For the text-containing cell, return its midpoint in [X, Y] coordinate format. 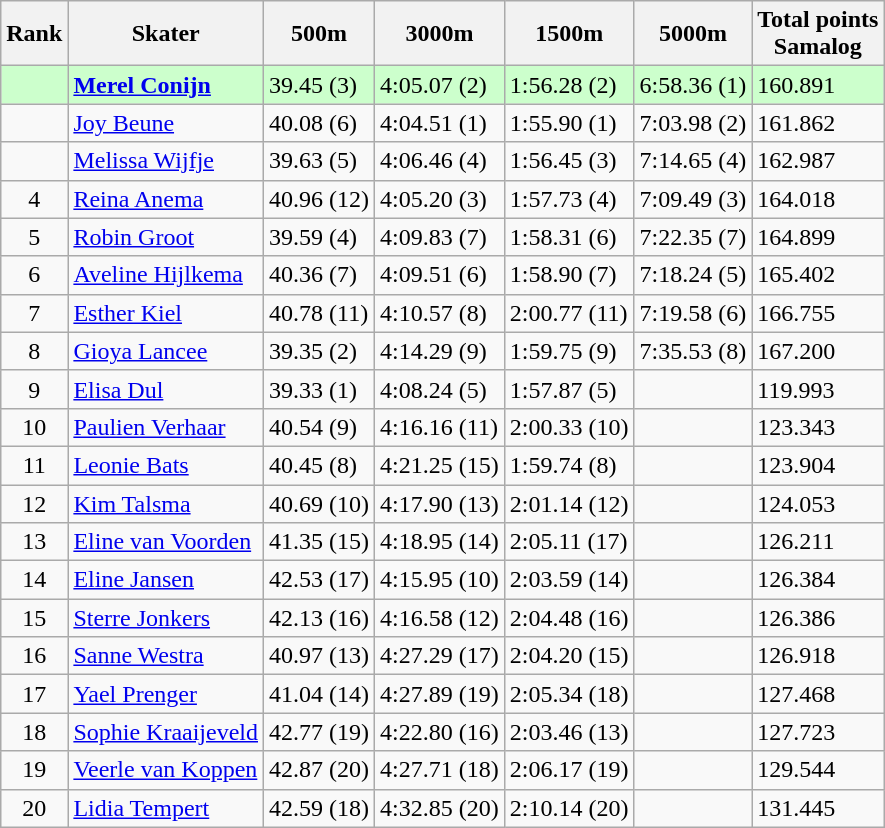
1:58.90 (7) [569, 275]
Eline Jansen [166, 580]
4:06.46 (4) [440, 161]
165.402 [818, 275]
1:55.90 (1) [569, 123]
40.69 (10) [320, 503]
119.993 [818, 389]
5000m [693, 34]
131.445 [818, 808]
39.45 (3) [320, 85]
7:14.65 (4) [693, 161]
4:09.51 (6) [440, 275]
Elisa Dul [166, 389]
2:06.17 (19) [569, 770]
4:14.29 (9) [440, 351]
1:56.28 (2) [569, 85]
4:15.95 (10) [440, 580]
5 [34, 237]
166.755 [818, 313]
15 [34, 618]
18 [34, 732]
162.987 [818, 161]
Gioya Lancee [166, 351]
1:57.87 (5) [569, 389]
16 [34, 656]
12 [34, 503]
39.35 (2) [320, 351]
7:09.49 (3) [693, 199]
4:27.71 (18) [440, 770]
Veerle van Koppen [166, 770]
1500m [569, 34]
4:22.80 (16) [440, 732]
Eline van Voorden [166, 542]
4:10.57 (8) [440, 313]
14 [34, 580]
4:27.29 (17) [440, 656]
7:35.53 (8) [693, 351]
124.053 [818, 503]
123.343 [818, 427]
Total points Samalog [818, 34]
164.018 [818, 199]
Sophie Kraaijeveld [166, 732]
7:22.35 (7) [693, 237]
42.53 (17) [320, 580]
4:17.90 (13) [440, 503]
127.723 [818, 732]
500m [320, 34]
40.36 (7) [320, 275]
40.45 (8) [320, 465]
4:21.25 (15) [440, 465]
2:03.59 (14) [569, 580]
127.468 [818, 694]
2:05.34 (18) [569, 694]
20 [34, 808]
Paulien Verhaar [166, 427]
7:18.24 (5) [693, 275]
39.33 (1) [320, 389]
1:59.74 (8) [569, 465]
Rank [34, 34]
19 [34, 770]
Aveline Hijlkema [166, 275]
13 [34, 542]
4:27.89 (19) [440, 694]
11 [34, 465]
Sanne Westra [166, 656]
39.59 (4) [320, 237]
2:05.11 (17) [569, 542]
4:16.58 (12) [440, 618]
39.63 (5) [320, 161]
2:00.77 (11) [569, 313]
4:16.16 (11) [440, 427]
Esther Kiel [166, 313]
Robin Groot [166, 237]
42.77 (19) [320, 732]
3000m [440, 34]
8 [34, 351]
161.862 [818, 123]
42.13 (16) [320, 618]
1:56.45 (3) [569, 161]
40.54 (9) [320, 427]
42.87 (20) [320, 770]
2:01.14 (12) [569, 503]
2:04.20 (15) [569, 656]
126.384 [818, 580]
6 [34, 275]
126.918 [818, 656]
4:04.51 (1) [440, 123]
Lidia Tempert [166, 808]
40.96 (12) [320, 199]
Merel Conijn [166, 85]
123.904 [818, 465]
9 [34, 389]
160.891 [818, 85]
Melissa Wijfje [166, 161]
40.08 (6) [320, 123]
Yael Prenger [166, 694]
4:18.95 (14) [440, 542]
2:03.46 (13) [569, 732]
167.200 [818, 351]
Skater [166, 34]
126.386 [818, 618]
4 [34, 199]
41.35 (15) [320, 542]
129.544 [818, 770]
1:58.31 (6) [569, 237]
41.04 (14) [320, 694]
7:03.98 (2) [693, 123]
Leonie Bats [166, 465]
2:04.48 (16) [569, 618]
Reina Anema [166, 199]
4:32.85 (20) [440, 808]
40.97 (13) [320, 656]
4:08.24 (5) [440, 389]
1:57.73 (4) [569, 199]
4:05.07 (2) [440, 85]
Joy Beune [166, 123]
Kim Talsma [166, 503]
7 [34, 313]
4:05.20 (3) [440, 199]
40.78 (11) [320, 313]
164.899 [818, 237]
4:09.83 (7) [440, 237]
6:58.36 (1) [693, 85]
7:19.58 (6) [693, 313]
42.59 (18) [320, 808]
2:00.33 (10) [569, 427]
17 [34, 694]
1:59.75 (9) [569, 351]
Sterre Jonkers [166, 618]
126.211 [818, 542]
10 [34, 427]
2:10.14 (20) [569, 808]
